Return the [X, Y] coordinate for the center point of the cell that contains the specified text.  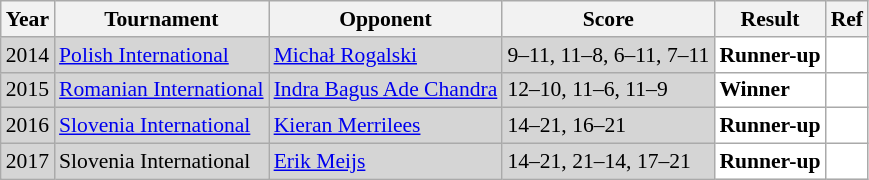
2017 [28, 162]
Score [608, 19]
2014 [28, 55]
Tournament [162, 19]
2016 [28, 126]
Indra Bagus Ade Chandra [386, 90]
Winner [770, 90]
2015 [28, 90]
Romanian International [162, 90]
9–11, 11–8, 6–11, 7–11 [608, 55]
14–21, 21–14, 17–21 [608, 162]
Erik Meijs [386, 162]
Kieran Merrilees [386, 126]
Result [770, 19]
Polish International [162, 55]
Michał Rogalski [386, 55]
14–21, 16–21 [608, 126]
Opponent [386, 19]
12–10, 11–6, 11–9 [608, 90]
Ref [847, 19]
Year [28, 19]
